From the cell containing the given text, extract its center point as [X, Y] coordinate. 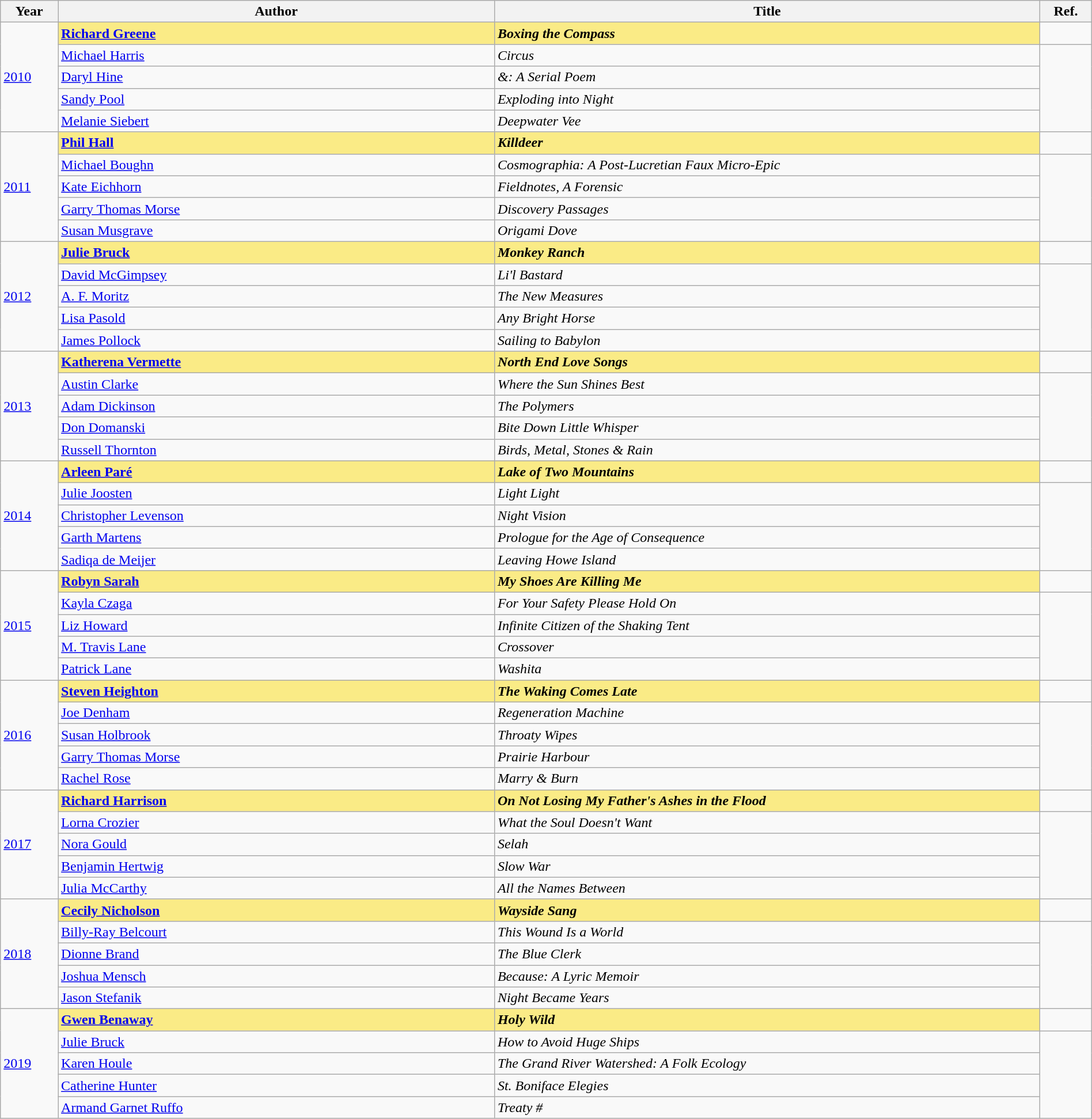
Holy Wild [767, 1020]
This Wound Is a World [767, 932]
Selah [767, 844]
Li'l Bastard [767, 275]
Throaty Wipes [767, 735]
2015 [29, 625]
The Grand River Watershed: A Folk Ecology [767, 1064]
Title [767, 12]
Origami Dove [767, 230]
A. F. Moritz [276, 297]
Richard Harrison [276, 801]
Lisa Pasold [276, 318]
Christopher Levenson [276, 515]
Infinite Citizen of the Shaking Tent [767, 625]
Jason Stefanik [276, 998]
Killdeer [767, 143]
What the Soul Doesn't Want [767, 822]
The Blue Clerk [767, 954]
Night Vision [767, 515]
Bite Down Little Whisper [767, 428]
Joshua Mensch [276, 976]
Lorna Crozier [276, 822]
Because: A Lyric Memoir [767, 976]
Liz Howard [276, 625]
Marry & Burn [767, 779]
Crossover [767, 647]
The Polymers [767, 406]
North End Love Songs [767, 362]
On Not Losing My Father's Ashes in the Flood [767, 801]
Dionne Brand [276, 954]
For Your Safety Please Hold On [767, 603]
Adam Dickinson [276, 406]
Don Domanski [276, 428]
Ref. [1066, 12]
Kayla Czaga [276, 603]
2014 [29, 515]
Katherena Vermette [276, 362]
2017 [29, 844]
Steven Heighton [276, 691]
Austin Clarke [276, 384]
James Pollock [276, 340]
The New Measures [767, 297]
Michael Boughn [276, 165]
Nora Gould [276, 844]
Phil Hall [276, 143]
Richard Greene [276, 33]
Where the Sun Shines Best [767, 384]
Leaving Howe Island [767, 559]
Year [29, 12]
Sandy Pool [276, 99]
Cosmographia: A Post-Lucretian Faux Micro-Epic [767, 165]
2013 [29, 406]
Prairie Harbour [767, 757]
Night Became Years [767, 998]
&: A Serial Poem [767, 77]
Author [276, 12]
Sailing to Babylon [767, 340]
Benjamin Hertwig [276, 866]
Garth Martens [276, 537]
Michael Harris [276, 55]
Treaty # [767, 1107]
Susan Holbrook [276, 735]
The Waking Comes Late [767, 691]
2012 [29, 296]
Russell Thornton [276, 450]
Patrick Lane [276, 669]
Regeneration Machine [767, 713]
Prologue for the Age of Consequence [767, 537]
All the Names Between [767, 888]
My Shoes Are Killing Me [767, 581]
Cecily Nicholson [276, 910]
Light Light [767, 494]
Fieldnotes, A Forensic [767, 187]
Arleen Paré [276, 472]
Birds, Metal, Stones & Rain [767, 450]
2016 [29, 735]
Kate Eichhorn [276, 187]
Exploding into Night [767, 99]
Susan Musgrave [276, 230]
Julie Joosten [276, 494]
Wayside Sang [767, 910]
St. Boniface Elegies [767, 1086]
How to Avoid Huge Ships [767, 1042]
2019 [29, 1064]
Billy-Ray Belcourt [276, 932]
Robyn Sarah [276, 581]
Melanie Siebert [276, 121]
2010 [29, 77]
Circus [767, 55]
M. Travis Lane [276, 647]
Monkey Ranch [767, 252]
Discovery Passages [767, 208]
Julia McCarthy [276, 888]
David McGimpsey [276, 275]
Armand Garnet Ruffo [276, 1107]
2011 [29, 187]
Any Bright Horse [767, 318]
2018 [29, 954]
Karen Houle [276, 1064]
Deepwater Vee [767, 121]
Daryl Hine [276, 77]
Boxing the Compass [767, 33]
Joe Denham [276, 713]
Slow War [767, 866]
Gwen Benaway [276, 1020]
Lake of Two Mountains [767, 472]
Rachel Rose [276, 779]
Catherine Hunter [276, 1086]
Sadiqa de Meijer [276, 559]
Washita [767, 669]
